Find where the given text appears and provide that cell's center as (X, Y) coordinate. 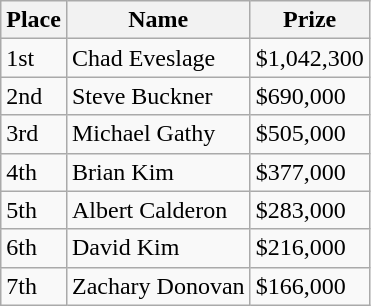
Chad Eveslage (158, 58)
2nd (34, 96)
$283,000 (310, 210)
Brian Kim (158, 172)
Albert Calderon (158, 210)
$690,000 (310, 96)
$1,042,300 (310, 58)
Steve Buckner (158, 96)
$166,000 (310, 286)
7th (34, 286)
1st (34, 58)
5th (34, 210)
Place (34, 20)
$377,000 (310, 172)
Zachary Donovan (158, 286)
$505,000 (310, 134)
6th (34, 248)
$216,000 (310, 248)
Name (158, 20)
David Kim (158, 248)
Prize (310, 20)
3rd (34, 134)
4th (34, 172)
Michael Gathy (158, 134)
